For the text-containing cell, return its midpoint in (x, y) coordinate format. 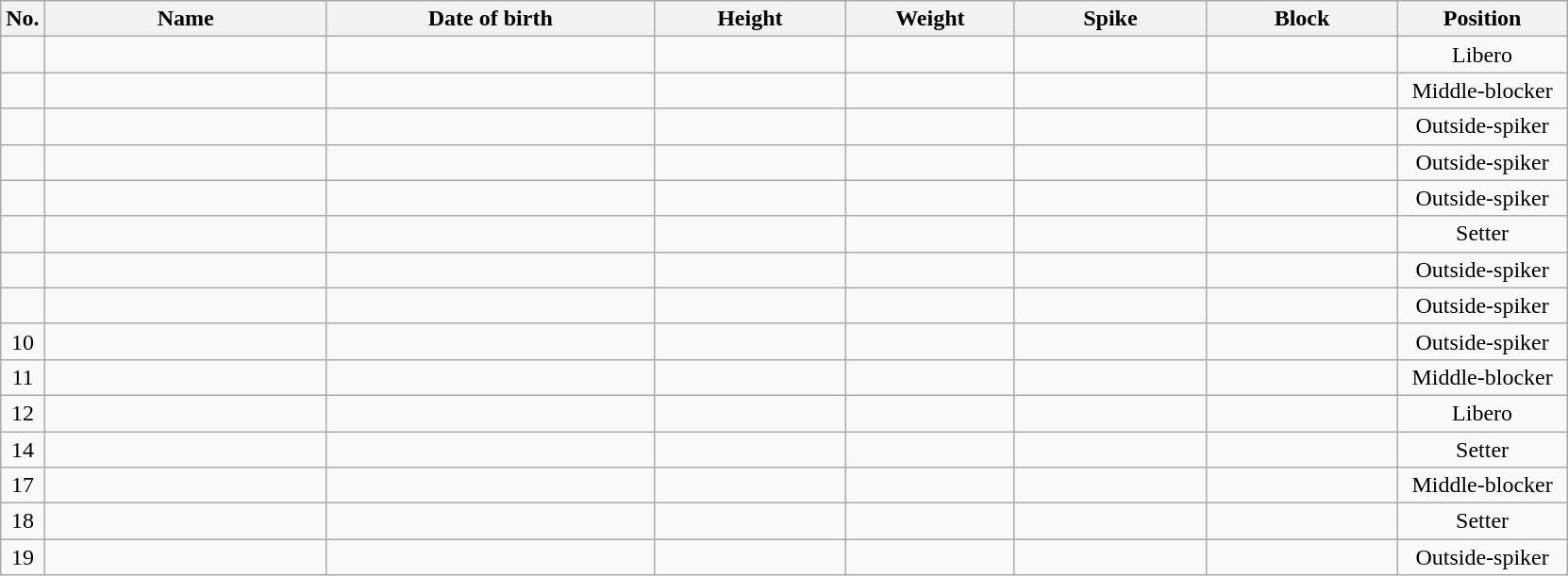
Weight (930, 19)
11 (23, 377)
Name (185, 19)
17 (23, 485)
14 (23, 450)
Block (1302, 19)
Spike (1109, 19)
19 (23, 557)
Position (1483, 19)
12 (23, 413)
Height (749, 19)
10 (23, 341)
Date of birth (491, 19)
18 (23, 521)
No. (23, 19)
